Output the (X, Y) coordinate of the center of the cell containing the given text.  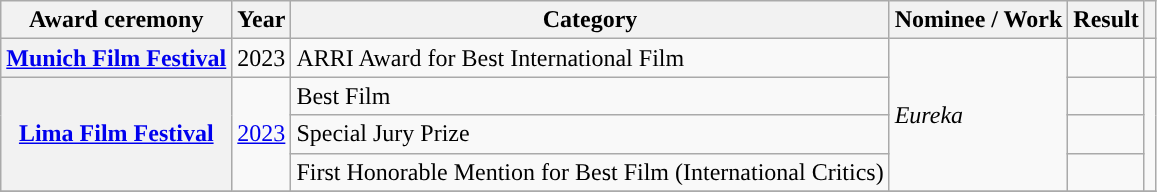
First Honorable Mention for Best Film (International Critics) (590, 172)
Category (590, 20)
Nominee / Work (978, 20)
Lima Film Festival (116, 134)
Year (262, 20)
Special Jury Prize (590, 134)
Best Film (590, 96)
Eureka (978, 115)
Award ceremony (116, 20)
Result (1106, 20)
Munich Film Festival (116, 58)
ARRI Award for Best International Film (590, 58)
